Pinpoint the cell where the given text exists, returning its [x, y] midpoint coordinate. 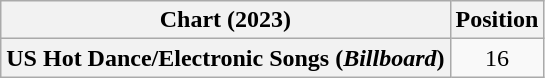
16 [497, 58]
US Hot Dance/Electronic Songs (Billboard) [226, 58]
Position [497, 20]
Chart (2023) [226, 20]
